Find where the given text appears and provide that cell's center as (X, Y) coordinate. 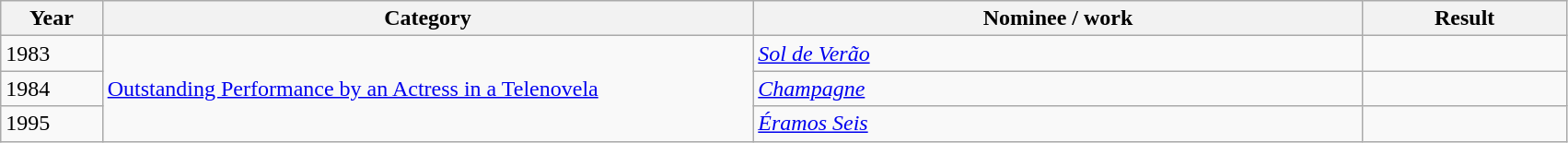
1984 (52, 89)
Nominee / work (1058, 18)
1983 (52, 54)
Éramos Seis (1058, 124)
Result (1464, 18)
Outstanding Performance by an Actress in a Telenovela (427, 89)
Year (52, 18)
Sol de Verão (1058, 54)
1995 (52, 124)
Category (427, 18)
Champagne (1058, 89)
